Find where the given text appears and provide that cell's center as (X, Y) coordinate. 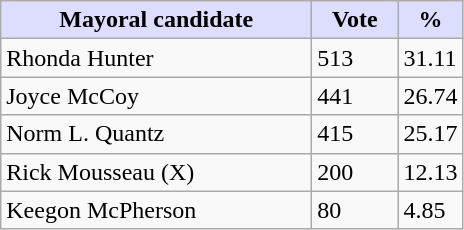
12.13 (430, 172)
513 (355, 58)
200 (355, 172)
25.17 (430, 134)
Norm L. Quantz (156, 134)
26.74 (430, 96)
Mayoral candidate (156, 20)
% (430, 20)
4.85 (430, 210)
415 (355, 134)
80 (355, 210)
Joyce McCoy (156, 96)
Vote (355, 20)
Rick Mousseau (X) (156, 172)
441 (355, 96)
Rhonda Hunter (156, 58)
Keegon McPherson (156, 210)
31.11 (430, 58)
